Return [x, y] of the center of cell containing provided text 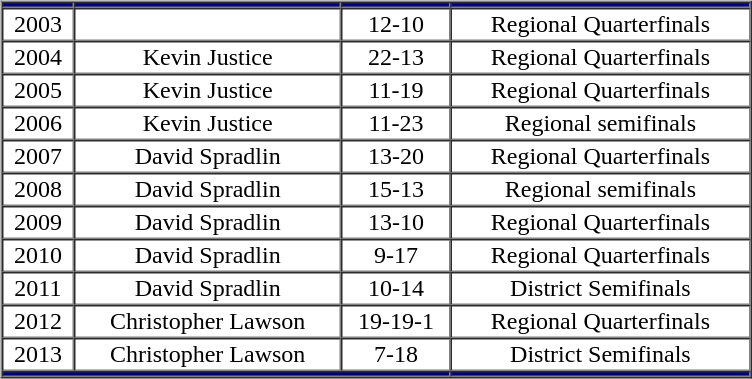
11-23 [396, 124]
10-14 [396, 288]
19-19-1 [396, 322]
2007 [38, 156]
7-18 [396, 354]
15-13 [396, 190]
2005 [38, 90]
2011 [38, 288]
2008 [38, 190]
13-10 [396, 222]
11-19 [396, 90]
22-13 [396, 58]
9-17 [396, 256]
2009 [38, 222]
2013 [38, 354]
2003 [38, 24]
13-20 [396, 156]
2010 [38, 256]
2006 [38, 124]
2004 [38, 58]
12-10 [396, 24]
2012 [38, 322]
